For the text-containing cell, return its midpoint in [x, y] coordinate format. 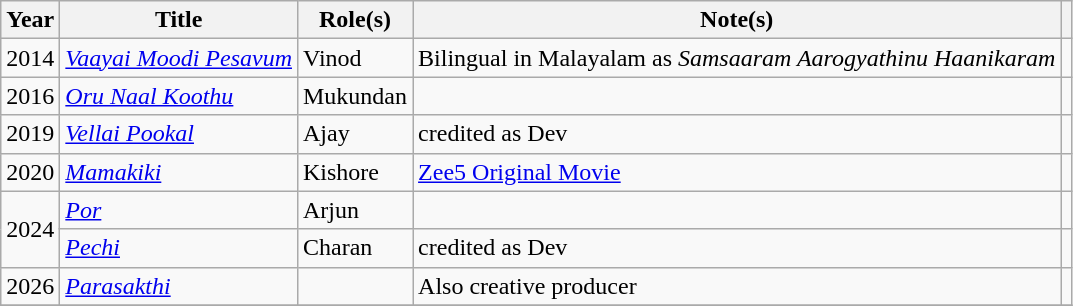
Bilingual in Malayalam as Samsaaram Aarogyathinu Haanikaram [737, 58]
Kishore [354, 172]
Title [179, 20]
Parasakthi [179, 286]
Vellai Pookal [179, 134]
Charan [354, 248]
Also creative producer [737, 286]
Role(s) [354, 20]
2014 [30, 58]
Zee5 Original Movie [737, 172]
2020 [30, 172]
Ajay [354, 134]
Mukundan [354, 96]
2019 [30, 134]
Mamakiki [179, 172]
2024 [30, 229]
Pechi [179, 248]
Vaayai Moodi Pesavum [179, 58]
2016 [30, 96]
Year [30, 20]
Por [179, 210]
Vinod [354, 58]
Note(s) [737, 20]
2026 [30, 286]
Arjun [354, 210]
Oru Naal Koothu [179, 96]
